Pinpoint the cell where the given text exists, returning its (x, y) midpoint coordinate. 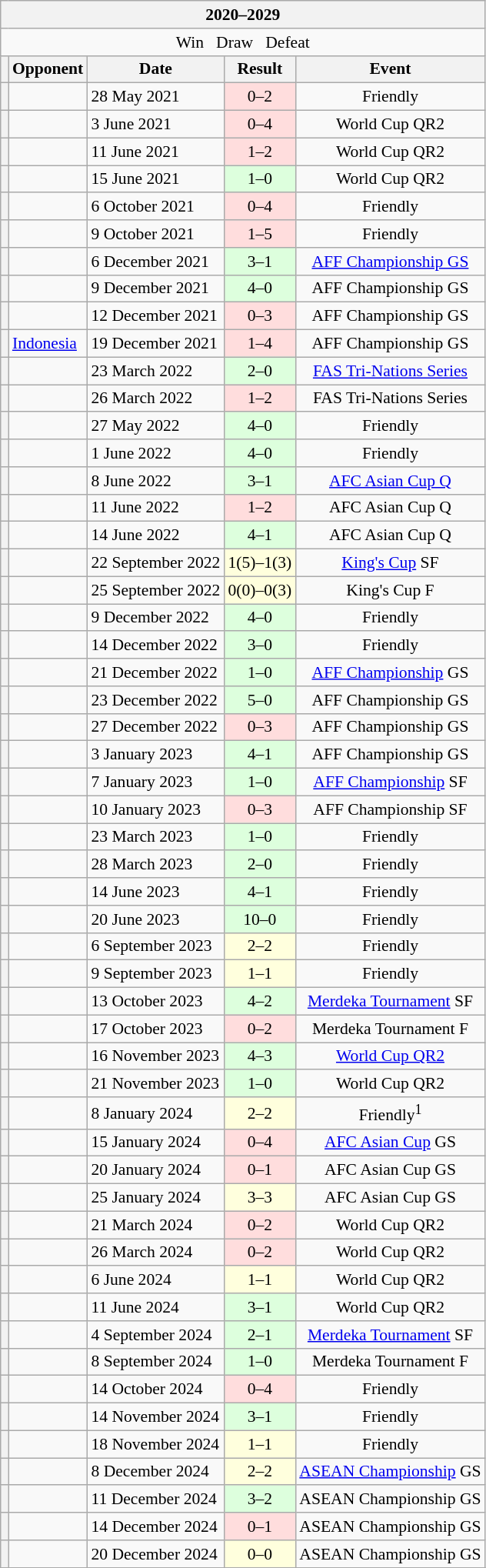
6 October 2021 (155, 207)
17 October 2023 (155, 1029)
6 September 2023 (155, 946)
3–3 (260, 1198)
16 November 2023 (155, 1056)
1(5)–1(3) (260, 563)
26 March 2024 (155, 1253)
1 June 2022 (155, 453)
Win Draw Defeat (243, 42)
9 December 2021 (155, 289)
21 November 2023 (155, 1084)
25 January 2024 (155, 1198)
14 December 2022 (155, 646)
21 March 2024 (155, 1225)
10 January 2023 (155, 809)
King's Cup F (390, 590)
8 January 2024 (155, 1113)
8 June 2022 (155, 481)
20 June 2023 (155, 919)
5–0 (260, 700)
23 March 2022 (155, 371)
Date (155, 69)
2–1 (260, 1335)
Result (260, 69)
9 September 2023 (155, 974)
25 September 2022 (155, 590)
Friendly1 (390, 1113)
9 October 2021 (155, 234)
23 March 2023 (155, 837)
9 December 2022 (155, 618)
13 October 2023 (155, 1002)
8 December 2024 (155, 1472)
15 June 2021 (155, 179)
20 January 2024 (155, 1170)
12 December 2021 (155, 316)
7 January 2023 (155, 782)
11 June 2022 (155, 508)
3–0 (260, 646)
3 January 2023 (155, 755)
3 June 2021 (155, 125)
0(0)–0(3) (260, 590)
22 September 2022 (155, 563)
King's Cup SF (390, 563)
3–2 (260, 1500)
27 December 2022 (155, 727)
6 December 2021 (155, 262)
8 September 2024 (155, 1362)
27 May 2022 (155, 426)
23 December 2022 (155, 700)
Opponent (48, 69)
10–0 (260, 919)
18 November 2024 (155, 1444)
14 June 2023 (155, 892)
Event (390, 69)
19 December 2021 (155, 344)
11 December 2024 (155, 1500)
14 June 2022 (155, 535)
14 October 2024 (155, 1390)
26 March 2022 (155, 399)
4–2 (260, 1002)
1–5 (260, 234)
6 June 2024 (155, 1280)
4–3 (260, 1056)
28 March 2023 (155, 865)
Indonesia (48, 344)
14 November 2024 (155, 1417)
20 December 2024 (155, 1554)
15 January 2024 (155, 1143)
11 June 2024 (155, 1307)
0–0 (260, 1554)
11 June 2021 (155, 152)
1–4 (260, 344)
14 December 2024 (155, 1526)
4 September 2024 (155, 1335)
21 December 2022 (155, 672)
2020–2029 (243, 15)
28 May 2021 (155, 97)
